Provide the (X, Y) coordinate of the cell's center where the given text is located.  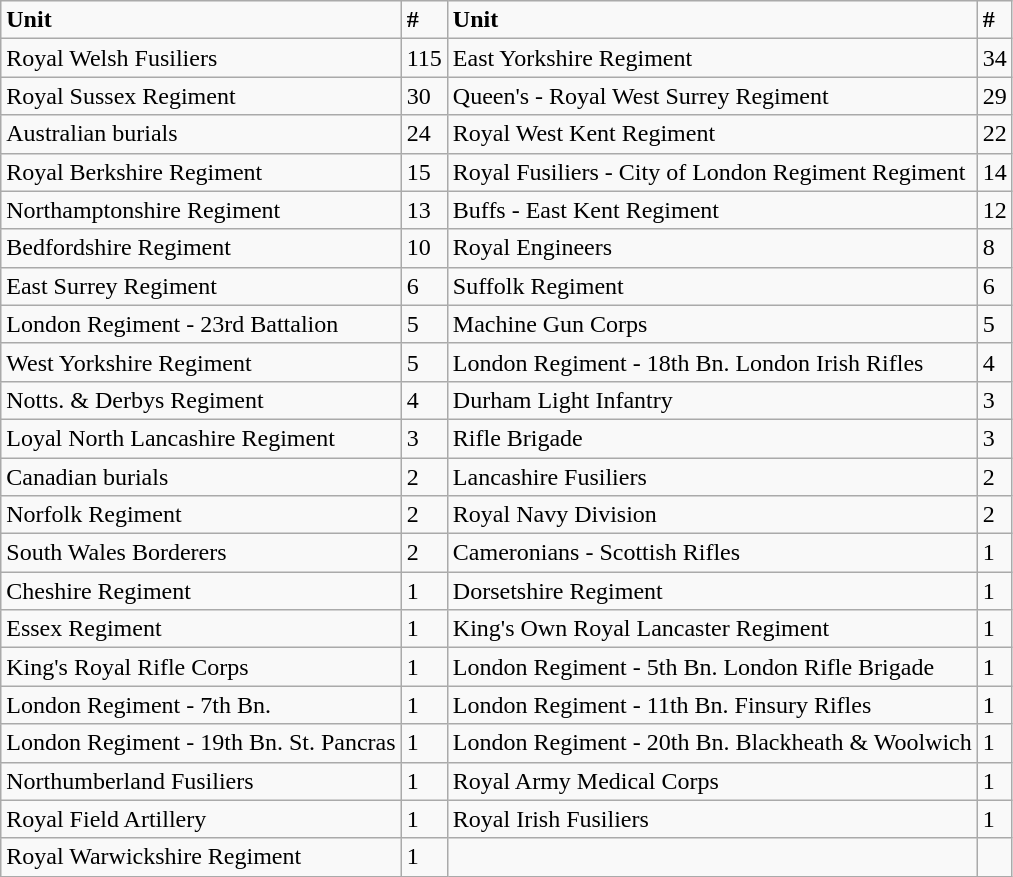
Buffs - East Kent Regiment (712, 210)
Lancashire Fusiliers (712, 477)
30 (424, 96)
115 (424, 58)
London Regiment - 18th Bn. London Irish Rifles (712, 362)
Northamptonshire Regiment (201, 210)
15 (424, 172)
Royal Army Medical Corps (712, 781)
14 (994, 172)
Royal Fusiliers - City of London Regiment Regiment (712, 172)
Royal Engineers (712, 248)
Cameronians - Scottish Rifles (712, 553)
Royal Sussex Regiment (201, 96)
London Regiment - 19th Bn. St. Pancras (201, 743)
Australian burials (201, 134)
Loyal North Lancashire Regiment (201, 438)
Notts. & Derbys Regiment (201, 400)
East Yorkshire Regiment (712, 58)
King's Royal Rifle Corps (201, 667)
22 (994, 134)
Machine Gun Corps (712, 324)
Rifle Brigade (712, 438)
Queen's - Royal West Surrey Regiment (712, 96)
Dorsetshire Regiment (712, 591)
King's Own Royal Lancaster Regiment (712, 629)
Royal Warwickshire Regiment (201, 857)
London Regiment - 7th Bn. (201, 705)
Essex Regiment (201, 629)
London Regiment - 11th Bn. Finsury Rifles (712, 705)
Royal Field Artillery (201, 819)
10 (424, 248)
Northumberland Fusiliers (201, 781)
34 (994, 58)
Bedfordshire Regiment (201, 248)
Cheshire Regiment (201, 591)
Royal Welsh Fusiliers (201, 58)
Royal Berkshire Regiment (201, 172)
24 (424, 134)
8 (994, 248)
Norfolk Regiment (201, 515)
London Regiment - 20th Bn. Blackheath & Woolwich (712, 743)
South Wales Borderers (201, 553)
Suffolk Regiment (712, 286)
London Regiment - 23rd Battalion (201, 324)
29 (994, 96)
Royal Navy Division (712, 515)
Royal West Kent Regiment (712, 134)
12 (994, 210)
Durham Light Infantry (712, 400)
13 (424, 210)
Canadian burials (201, 477)
West Yorkshire Regiment (201, 362)
Royal Irish Fusiliers (712, 819)
East Surrey Regiment (201, 286)
London Regiment - 5th Bn. London Rifle Brigade (712, 667)
